Provide the [x, y] coordinate of the cell's center where the given text is located.  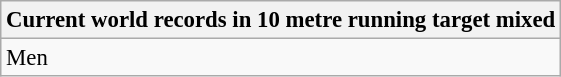
Men [281, 58]
Current world records in 10 metre running target mixed [281, 20]
